From the cell containing the given text, extract its center point as [x, y] coordinate. 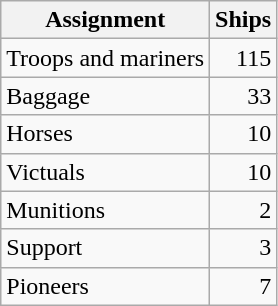
Assignment [106, 20]
3 [244, 248]
Pioneers [106, 286]
2 [244, 210]
Baggage [106, 96]
Victuals [106, 172]
Troops and mariners [106, 58]
115 [244, 58]
Munitions [106, 210]
Horses [106, 134]
33 [244, 96]
Support [106, 248]
7 [244, 286]
Ships [244, 20]
